From the cell containing the given text, extract its center point as [X, Y] coordinate. 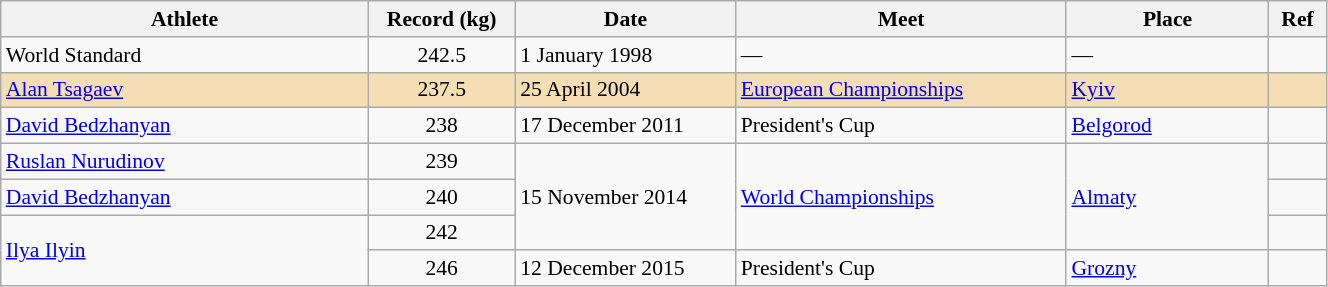
238 [442, 126]
242.5 [442, 55]
Belgorod [1167, 126]
240 [442, 197]
239 [442, 162]
Ilya Ilyin [184, 250]
World Standard [184, 55]
Meet [902, 19]
17 December 2011 [625, 126]
Grozny [1167, 269]
Alan Tsagaev [184, 90]
Date [625, 19]
Athlete [184, 19]
246 [442, 269]
Kyiv [1167, 90]
Record (kg) [442, 19]
Ruslan Nurudinov [184, 162]
European Championships [902, 90]
Ref [1298, 19]
World Championships [902, 198]
12 December 2015 [625, 269]
25 April 2004 [625, 90]
242 [442, 233]
237.5 [442, 90]
Almaty [1167, 198]
1 January 1998 [625, 55]
Place [1167, 19]
15 November 2014 [625, 198]
